Return the (X, Y) coordinate for the center point of the cell that contains the specified text.  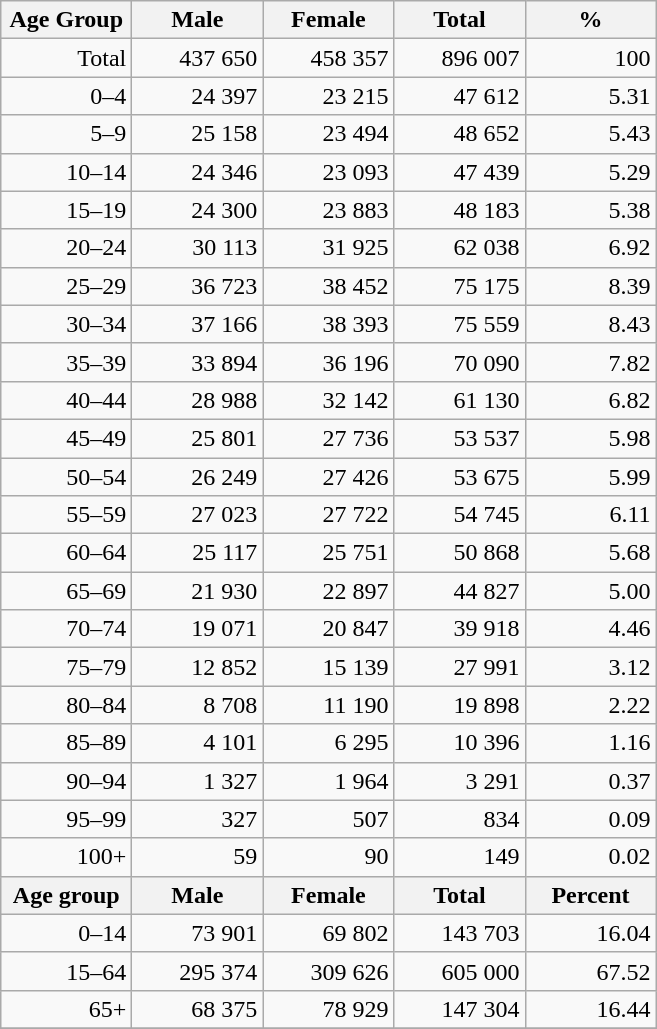
19 898 (460, 705)
0.02 (590, 857)
75–79 (66, 667)
100+ (66, 857)
59 (198, 857)
80–84 (66, 705)
0–4 (66, 96)
24 397 (198, 96)
23 494 (328, 134)
15–19 (66, 210)
4 101 (198, 743)
75 559 (460, 324)
25 158 (198, 134)
44 827 (460, 591)
Percent (590, 895)
26 249 (198, 477)
0.37 (590, 781)
65–69 (66, 591)
6.92 (590, 248)
70 090 (460, 362)
40–44 (66, 400)
48 183 (460, 210)
33 894 (198, 362)
10–14 (66, 172)
5.68 (590, 553)
5.31 (590, 96)
23 093 (328, 172)
67.52 (590, 971)
27 426 (328, 477)
60–64 (66, 553)
295 374 (198, 971)
15 139 (328, 667)
5.99 (590, 477)
6.82 (590, 400)
143 703 (460, 933)
0–14 (66, 933)
69 802 (328, 933)
45–49 (66, 438)
27 736 (328, 438)
36 196 (328, 362)
20 847 (328, 629)
437 650 (198, 58)
12 852 (198, 667)
19 071 (198, 629)
507 (328, 819)
62 038 (460, 248)
6 295 (328, 743)
36 723 (198, 286)
7.82 (590, 362)
0.09 (590, 819)
23 215 (328, 96)
35–39 (66, 362)
39 918 (460, 629)
1 327 (198, 781)
31 925 (328, 248)
458 357 (328, 58)
8.39 (590, 286)
22 897 (328, 591)
15–64 (66, 971)
20–24 (66, 248)
5.43 (590, 134)
27 023 (198, 515)
11 190 (328, 705)
95–99 (66, 819)
834 (460, 819)
47 612 (460, 96)
68 375 (198, 1009)
16.44 (590, 1009)
1 964 (328, 781)
37 166 (198, 324)
28 988 (198, 400)
1.16 (590, 743)
3.12 (590, 667)
25–29 (66, 286)
% (590, 20)
147 304 (460, 1009)
38 452 (328, 286)
30–34 (66, 324)
5.29 (590, 172)
53 537 (460, 438)
47 439 (460, 172)
65+ (66, 1009)
21 930 (198, 591)
Age Group (66, 20)
24 346 (198, 172)
5.38 (590, 210)
896 007 (460, 58)
Age group (66, 895)
8.43 (590, 324)
6.11 (590, 515)
75 175 (460, 286)
2.22 (590, 705)
4.46 (590, 629)
61 130 (460, 400)
309 626 (328, 971)
25 117 (198, 553)
16.04 (590, 933)
5.00 (590, 591)
100 (590, 58)
48 652 (460, 134)
50–54 (66, 477)
32 142 (328, 400)
149 (460, 857)
27 991 (460, 667)
73 901 (198, 933)
3 291 (460, 781)
25 801 (198, 438)
55–59 (66, 515)
90–94 (66, 781)
38 393 (328, 324)
50 868 (460, 553)
605 000 (460, 971)
10 396 (460, 743)
27 722 (328, 515)
53 675 (460, 477)
85–89 (66, 743)
23 883 (328, 210)
24 300 (198, 210)
70–74 (66, 629)
78 929 (328, 1009)
5.98 (590, 438)
327 (198, 819)
30 113 (198, 248)
8 708 (198, 705)
5–9 (66, 134)
25 751 (328, 553)
54 745 (460, 515)
90 (328, 857)
